Return the (x, y) coordinate for the center point of the cell that contains the specified text.  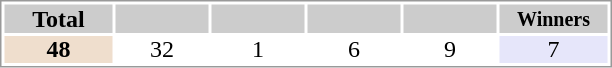
1 (258, 50)
32 (162, 50)
7 (554, 50)
48 (58, 50)
9 (450, 50)
Total (58, 18)
Winners (554, 18)
6 (354, 50)
